Extract the (x, y) coordinate from the center of the cell holding the provided text.  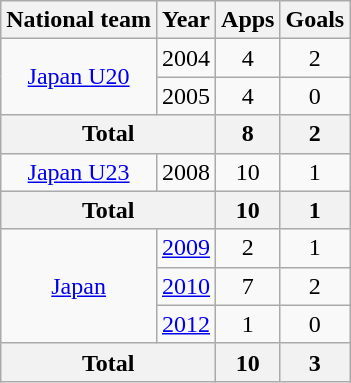
2004 (186, 58)
2010 (186, 286)
2008 (186, 172)
7 (248, 286)
Japan U23 (79, 172)
2009 (186, 248)
3 (315, 362)
National team (79, 20)
2012 (186, 324)
Japan U20 (79, 77)
Year (186, 20)
Japan (79, 286)
2005 (186, 96)
8 (248, 134)
Apps (248, 20)
Goals (315, 20)
